Scan for the cell matching the given text and deliver its (X, Y) coordinate at center. 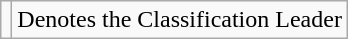
Denotes the Classification Leader (180, 20)
